For the text-containing cell, return its midpoint in (X, Y) coordinate format. 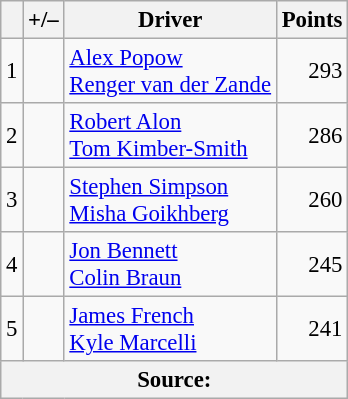
Jon Bennett Colin Braun (170, 264)
Stephen Simpson Misha Goikhberg (170, 200)
Driver (170, 20)
245 (312, 264)
Points (312, 20)
Alex Popow Renger van der Zande (170, 72)
5 (12, 330)
3 (12, 200)
286 (312, 136)
260 (312, 200)
+/– (44, 20)
Robert Alon Tom Kimber-Smith (170, 136)
241 (312, 330)
4 (12, 264)
2 (12, 136)
293 (312, 72)
James French Kyle Marcelli (170, 330)
1 (12, 72)
